Detect which cell encompasses the target text, then output its (X, Y) center coordinate. 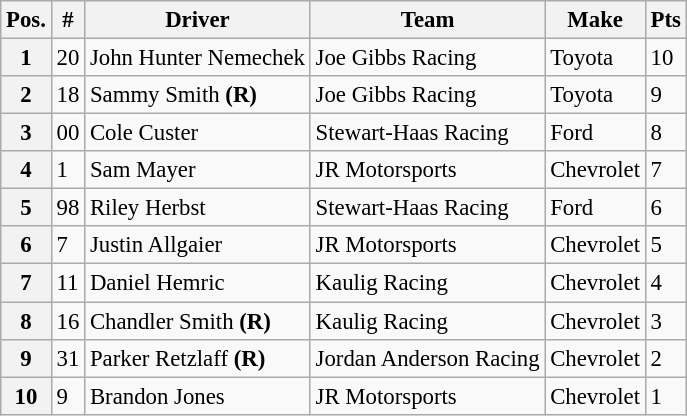
20 (68, 58)
Sam Mayer (198, 170)
Make (595, 20)
Brandon Jones (198, 396)
Justin Allgaier (198, 245)
98 (68, 208)
Sammy Smith (R) (198, 95)
# (68, 20)
Cole Custer (198, 133)
00 (68, 133)
Daniel Hemric (198, 283)
11 (68, 283)
16 (68, 321)
Jordan Anderson Racing (428, 358)
Driver (198, 20)
Pos. (26, 20)
Riley Herbst (198, 208)
Team (428, 20)
Pts (666, 20)
Parker Retzlaff (R) (198, 358)
18 (68, 95)
Chandler Smith (R) (198, 321)
John Hunter Nemechek (198, 58)
31 (68, 358)
